From the cell containing the given text, extract its center point as (X, Y) coordinate. 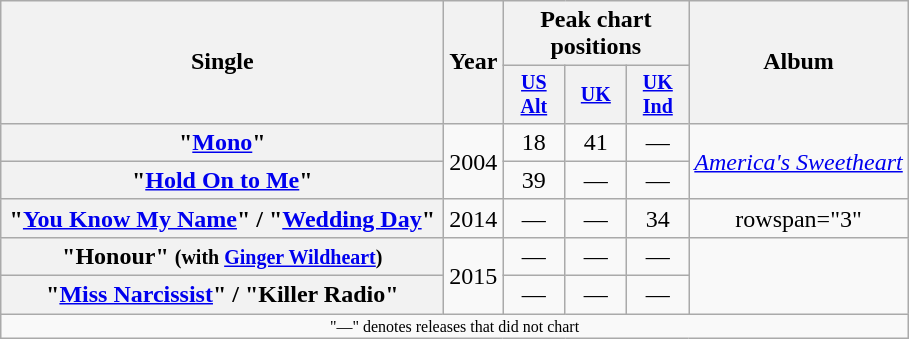
"—" denotes releases that did not chart (455, 326)
41 (596, 142)
18 (534, 142)
Peak chartpositions (596, 34)
"Hold On to Me" (222, 180)
USAlt (534, 94)
"Miss Narcissist" / "Killer Radio" (222, 295)
2015 (474, 275)
2004 (474, 161)
2014 (474, 218)
Single (222, 62)
"Honour" (with Ginger Wildheart) (222, 256)
39 (534, 180)
Album (798, 62)
UKInd (658, 94)
Year (474, 62)
"Mono" (222, 142)
34 (658, 218)
UK (596, 94)
rowspan="3" (798, 218)
America's Sweetheart (798, 161)
"You Know My Name" / "Wedding Day" (222, 218)
